Output the [X, Y] coordinate of the center of the cell containing the given text.  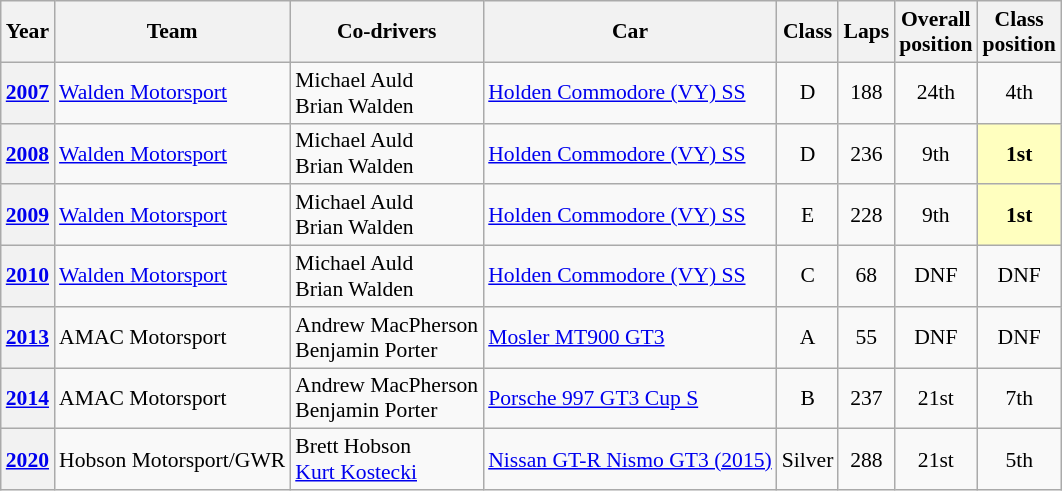
Porsche 997 GT3 Cup S [630, 398]
Classposition [1020, 32]
2007 [28, 92]
Co-drivers [386, 32]
Laps [866, 32]
188 [866, 92]
Car [630, 32]
E [808, 216]
68 [866, 276]
A [808, 338]
55 [866, 338]
Silver [808, 460]
Nissan GT-R Nismo GT3 (2015) [630, 460]
2013 [28, 338]
Class [808, 32]
B [808, 398]
2008 [28, 154]
228 [866, 216]
C [808, 276]
2020 [28, 460]
Brett Hobson Kurt Kostecki [386, 460]
Mosler MT900 GT3 [630, 338]
24th [936, 92]
237 [866, 398]
5th [1020, 460]
Year [28, 32]
Overallposition [936, 32]
288 [866, 460]
4th [1020, 92]
236 [866, 154]
Team [172, 32]
7th [1020, 398]
2010 [28, 276]
Hobson Motorsport/GWR [172, 460]
2014 [28, 398]
2009 [28, 216]
